Determine the (x, y) coordinate at the center of the cell enclosing the given text.  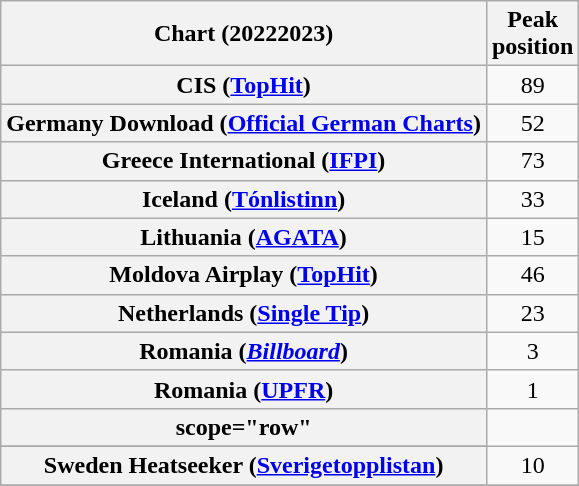
Romania (UPFR) (244, 389)
Moldova Airplay (TopHit) (244, 275)
33 (532, 199)
CIS (TopHit) (244, 85)
73 (532, 161)
15 (532, 237)
scope="row" (244, 427)
Netherlands (Single Tip) (244, 313)
Sweden Heatseeker (Sverigetopplistan) (244, 465)
23 (532, 313)
Lithuania (AGATA) (244, 237)
Romania (Billboard) (244, 351)
46 (532, 275)
Greece International (IFPI) (244, 161)
10 (532, 465)
89 (532, 85)
52 (532, 123)
1 (532, 389)
Peakposition (532, 34)
Iceland (Tónlistinn) (244, 199)
Germany Download (Official German Charts) (244, 123)
Chart (20222023) (244, 34)
3 (532, 351)
